Determine the [x, y] coordinate at the center of the cell enclosing the given text.  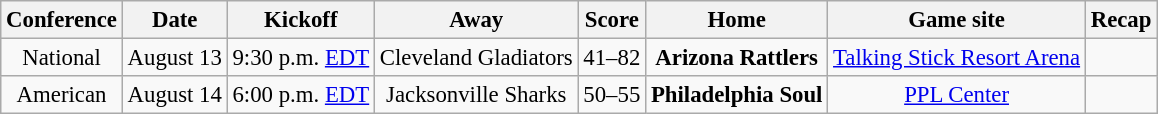
Score [612, 20]
August 14 [174, 95]
Jacksonville Sharks [476, 95]
August 13 [174, 58]
National [62, 58]
PPL Center [957, 95]
41–82 [612, 58]
Home [737, 20]
50–55 [612, 95]
Cleveland Gladiators [476, 58]
Arizona Rattlers [737, 58]
Away [476, 20]
Date [174, 20]
9:30 p.m. EDT [300, 58]
American [62, 95]
Conference [62, 20]
6:00 p.m. EDT [300, 95]
Talking Stick Resort Arena [957, 58]
Recap [1120, 20]
Kickoff [300, 20]
Game site [957, 20]
Philadelphia Soul [737, 95]
